From the cell containing the given text, extract its center point as (X, Y) coordinate. 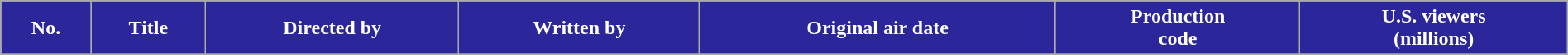
Title (148, 28)
U.S. viewers(millions) (1434, 28)
Original air date (878, 28)
Written by (579, 28)
No. (46, 28)
Productioncode (1178, 28)
Directed by (332, 28)
